Locate the cell with the specified text and output its [X, Y] center coordinate. 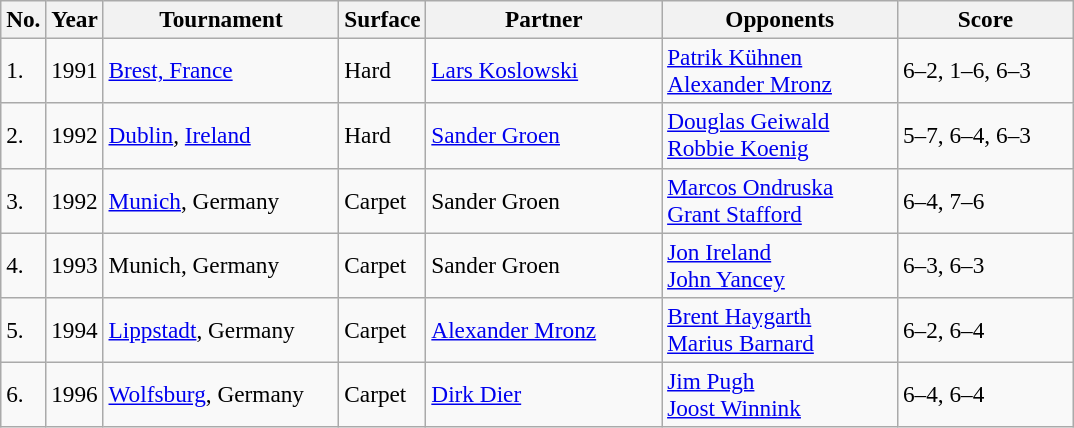
1994 [74, 330]
1991 [74, 70]
Lars Koslowski [544, 70]
5–7, 6–4, 6–3 [986, 136]
No. [24, 19]
Alexander Mronz [544, 330]
Brent Haygarth Marius Barnard [780, 330]
3. [24, 200]
Tournament [221, 19]
Opponents [780, 19]
1996 [74, 394]
6–4, 7–6 [986, 200]
Jon Ireland John Yancey [780, 264]
Douglas Geiwald Robbie Koenig [780, 136]
Partner [544, 19]
6–4, 6–4 [986, 394]
1993 [74, 264]
Score [986, 19]
5. [24, 330]
Jim Pugh Joost Winnink [780, 394]
Wolfsburg, Germany [221, 394]
Brest, France [221, 70]
6. [24, 394]
Dublin, Ireland [221, 136]
6–2, 6–4 [986, 330]
Year [74, 19]
6–2, 1–6, 6–3 [986, 70]
Surface [382, 19]
1. [24, 70]
2. [24, 136]
Patrik Kühnen Alexander Mronz [780, 70]
4. [24, 264]
Dirk Dier [544, 394]
Lippstadt, Germany [221, 330]
6–3, 6–3 [986, 264]
Marcos Ondruska Grant Stafford [780, 200]
